Output the (X, Y) coordinate of the center of the cell containing the given text.  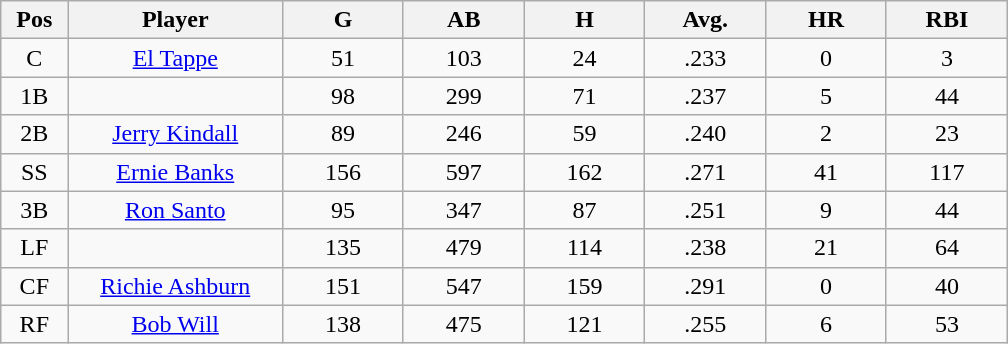
Ron Santo (176, 210)
El Tappe (176, 58)
87 (584, 210)
Player (176, 20)
.237 (706, 96)
59 (584, 134)
156 (344, 172)
RBI (946, 20)
.238 (706, 248)
71 (584, 96)
.255 (706, 324)
98 (344, 96)
.233 (706, 58)
6 (826, 324)
23 (946, 134)
64 (946, 248)
299 (464, 96)
21 (826, 248)
SS (34, 172)
95 (344, 210)
HR (826, 20)
G (344, 20)
2B (34, 134)
RF (34, 324)
117 (946, 172)
Richie Ashburn (176, 286)
9 (826, 210)
547 (464, 286)
3 (946, 58)
162 (584, 172)
5 (826, 96)
Jerry Kindall (176, 134)
.251 (706, 210)
1B (34, 96)
121 (584, 324)
2 (826, 134)
.271 (706, 172)
AB (464, 20)
103 (464, 58)
Bob Will (176, 324)
Ernie Banks (176, 172)
135 (344, 248)
41 (826, 172)
CF (34, 286)
Avg. (706, 20)
114 (584, 248)
.291 (706, 286)
40 (946, 286)
C (34, 58)
.240 (706, 134)
53 (946, 324)
H (584, 20)
347 (464, 210)
89 (344, 134)
LF (34, 248)
151 (344, 286)
597 (464, 172)
138 (344, 324)
3B (34, 210)
475 (464, 324)
159 (584, 286)
479 (464, 248)
24 (584, 58)
246 (464, 134)
Pos (34, 20)
51 (344, 58)
